Detect which cell encompasses the target text, then output its (X, Y) center coordinate. 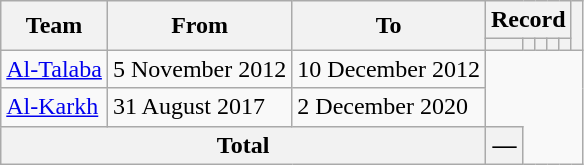
Al-Karkh (54, 107)
31 August 2017 (199, 107)
Record (528, 20)
— (504, 145)
Team (54, 26)
2 December 2020 (389, 107)
10 December 2012 (389, 69)
Al-Talaba (54, 69)
5 November 2012 (199, 69)
From (199, 26)
To (389, 26)
Total (244, 145)
